Return (x, y) of the center of cell containing provided text 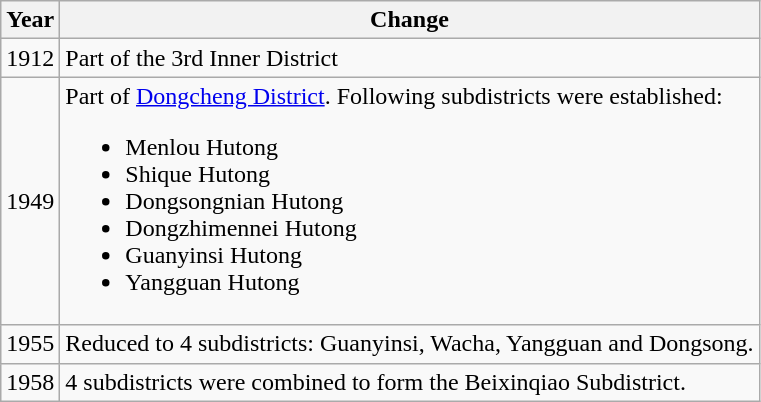
4 subdistricts were combined to form the Beixinqiao Subdistrict. (410, 382)
1958 (30, 382)
Reduced to 4 subdistricts: Guanyinsi, Wacha, Yangguan and Dongsong. (410, 344)
Part of the 3rd Inner District (410, 58)
1955 (30, 344)
Change (410, 20)
1912 (30, 58)
Year (30, 20)
1949 (30, 201)
